For the text-containing cell, return its midpoint in (x, y) coordinate format. 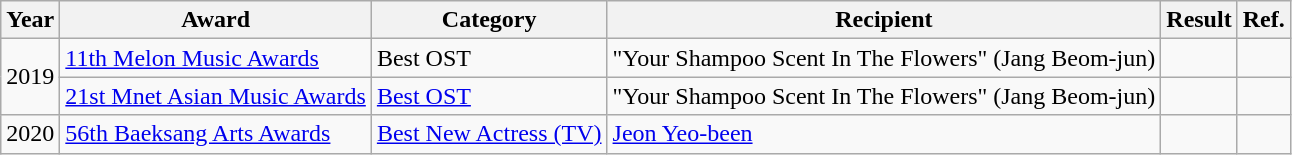
Award (216, 20)
Jeon Yeo-been (884, 134)
Category (489, 20)
56th Baeksang Arts Awards (216, 134)
2019 (30, 77)
Best New Actress (TV) (489, 134)
Result (1199, 20)
Year (30, 20)
11th Melon Music Awards (216, 58)
2020 (30, 134)
Ref. (1264, 20)
21st Mnet Asian Music Awards (216, 96)
Recipient (884, 20)
